Return the (X, Y) coordinate for the center point of the cell that contains the specified text.  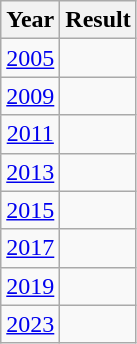
2019 (30, 286)
2005 (30, 58)
2017 (30, 248)
Year (30, 20)
2013 (30, 172)
2015 (30, 210)
2023 (30, 324)
Result (98, 20)
2011 (30, 134)
2009 (30, 96)
